Output the [X, Y] coordinate of the center of the cell containing the given text.  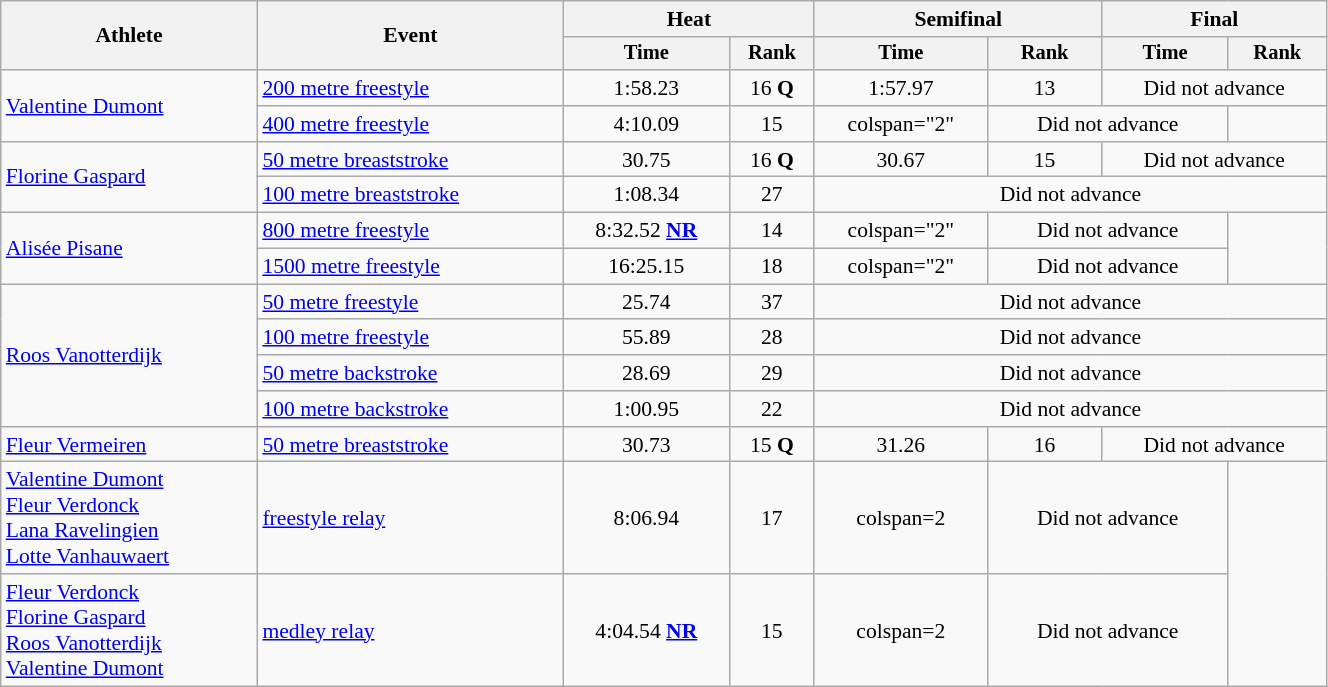
Florine Gaspard [130, 178]
4:10.09 [646, 124]
28.69 [646, 373]
8:06.94 [646, 518]
28 [772, 338]
1:08.34 [646, 195]
freestyle relay [410, 518]
Fleur Vermeiren [130, 445]
Event [410, 36]
18 [772, 267]
50 metre freestyle [410, 302]
medley relay [410, 630]
100 metre breaststroke [410, 195]
16 [1044, 445]
1:57.97 [900, 88]
Semifinal [958, 19]
16:25.15 [646, 267]
30.67 [900, 160]
400 metre freestyle [410, 124]
55.89 [646, 338]
Valentine Dumont Fleur Verdonck Lana Ravelingien Lotte Vanhauwaert [130, 518]
Athlete [130, 36]
37 [772, 302]
Fleur Verdonck Florine Gaspard Roos Vanotterdijk Valentine Dumont [130, 630]
100 metre backstroke [410, 409]
200 metre freestyle [410, 88]
22 [772, 409]
4:04.54 NR [646, 630]
Final [1214, 19]
1:00.95 [646, 409]
29 [772, 373]
50 metre backstroke [410, 373]
100 metre freestyle [410, 338]
Heat [688, 19]
Alisée Pisane [130, 248]
8:32.52 NR [646, 231]
14 [772, 231]
31.26 [900, 445]
30.73 [646, 445]
25.74 [646, 302]
30.75 [646, 160]
13 [1044, 88]
15 Q [772, 445]
27 [772, 195]
Valentine Dumont [130, 106]
17 [772, 518]
Roos Vanotterdijk [130, 355]
800 metre freestyle [410, 231]
1500 metre freestyle [410, 267]
1:58.23 [646, 88]
